Search for the cell housing the specified text and yield its [X, Y] center coordinate. 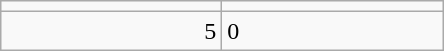
5 [112, 31]
0 [332, 31]
